Detect which cell encompasses the target text, then output its (X, Y) center coordinate. 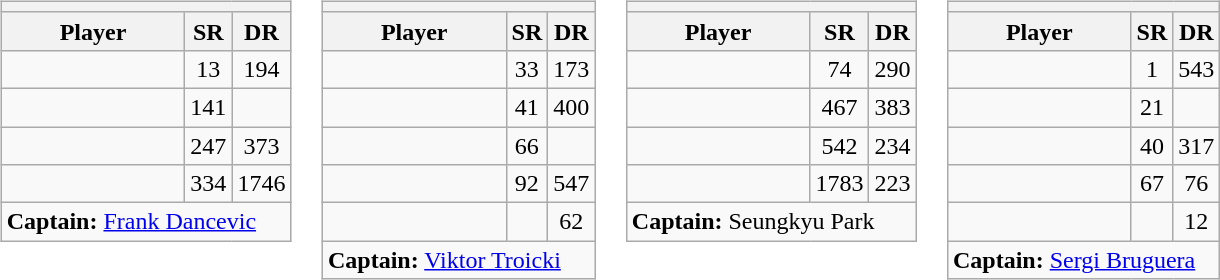
Captain: Seungkyu Park (771, 222)
12 (1196, 222)
383 (892, 107)
41 (527, 107)
317 (1196, 145)
33 (527, 69)
Captain: Viktor Troicki (458, 260)
1746 (262, 184)
1 (1152, 69)
21 (1152, 107)
67 (1152, 184)
40 (1152, 145)
66 (527, 145)
542 (840, 145)
Captain: Sergi Bruguera (1083, 260)
141 (208, 107)
400 (572, 107)
62 (572, 222)
547 (572, 184)
223 (892, 184)
373 (262, 145)
74 (840, 69)
334 (208, 184)
543 (1196, 69)
194 (262, 69)
1783 (840, 184)
76 (1196, 184)
13 (208, 69)
92 (527, 184)
173 (572, 69)
467 (840, 107)
290 (892, 69)
234 (892, 145)
247 (208, 145)
Captain: Frank Dancevic (146, 222)
